Detect which cell encompasses the target text, then output its [X, Y] center coordinate. 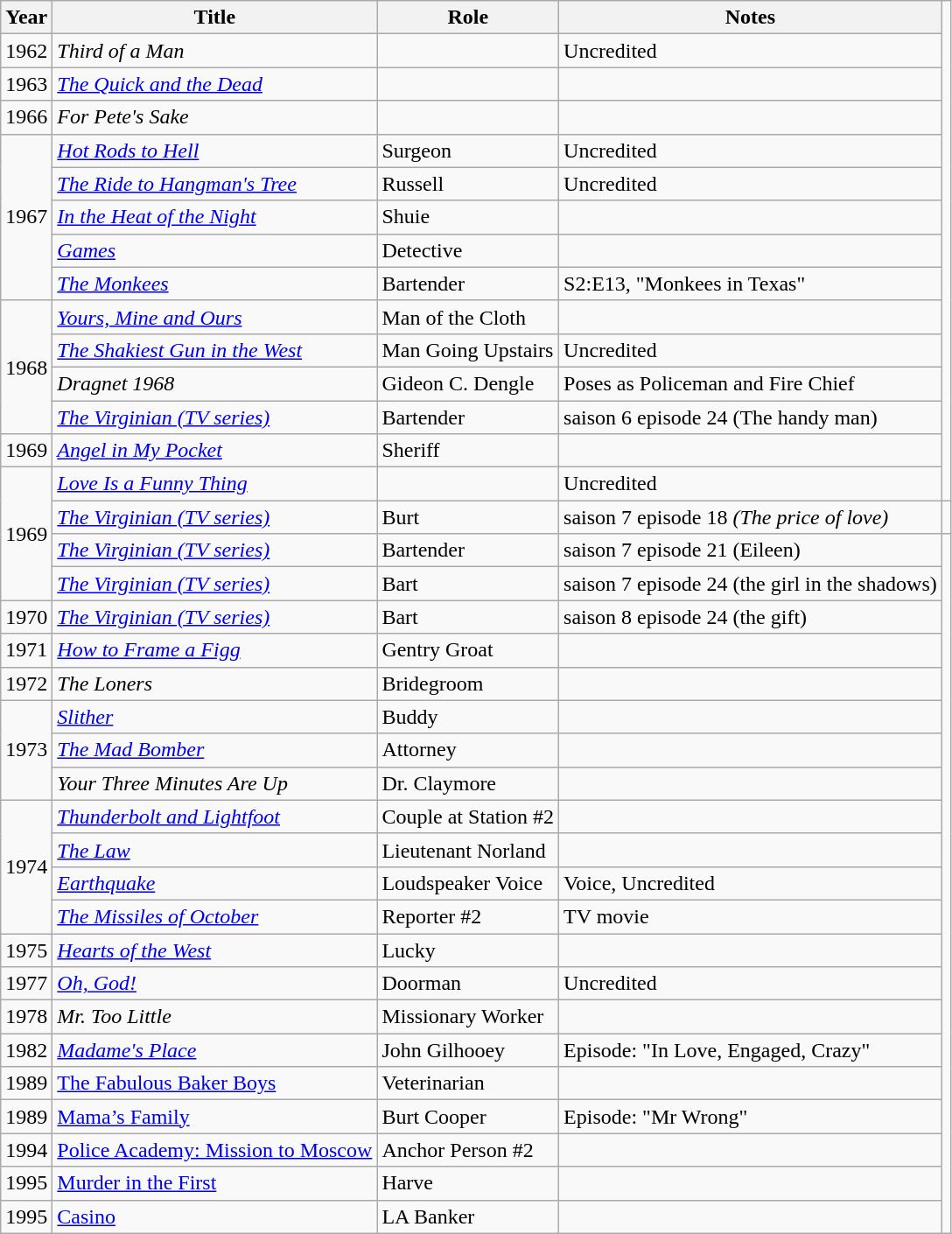
Burt Cooper [468, 1117]
Yours, Mine and Ours [215, 317]
Detective [468, 250]
Burt [468, 517]
Third of a Man [215, 51]
Slither [215, 717]
Dr. Claymore [468, 783]
1978 [26, 1017]
Lucky [468, 950]
Doorman [468, 984]
The Law [215, 850]
Mama’s Family [215, 1117]
Angel in My Pocket [215, 451]
Man of the Cloth [468, 317]
Gideon C. Dengle [468, 383]
Episode: "Mr Wrong" [751, 1117]
saison 6 episode 24 (The handy man) [751, 417]
In the Heat of the Night [215, 217]
1982 [26, 1050]
For Pete's Sake [215, 117]
Man Going Upstairs [468, 350]
LA Banker [468, 1216]
Dragnet 1968 [215, 383]
1963 [26, 84]
saison 7 episode 18 (The price of love) [751, 517]
Title [215, 18]
1974 [26, 866]
Casino [215, 1216]
How to Frame a Figg [215, 650]
Veterinarian [468, 1083]
The Missiles of October [215, 916]
The Ride to Hangman's Tree [215, 184]
Missionary Worker [468, 1017]
saison 7 episode 24 (the girl in the shadows) [751, 584]
Madame's Place [215, 1050]
Shuie [468, 217]
Bridegroom [468, 684]
1967 [26, 217]
Episode: "In Love, Engaged, Crazy" [751, 1050]
The Fabulous Baker Boys [215, 1083]
1973 [26, 750]
1966 [26, 117]
Surgeon [468, 151]
John Gilhooey [468, 1050]
Voice, Uncredited [751, 883]
The Monkees [215, 284]
saison 8 episode 24 (the gift) [751, 617]
Harve [468, 1183]
1977 [26, 984]
TV movie [751, 916]
Mr. Too Little [215, 1017]
The Mad Bomber [215, 750]
Anchor Person #2 [468, 1150]
1994 [26, 1150]
Police Academy: Mission to Moscow [215, 1150]
S2:E13, "Monkees in Texas" [751, 284]
1970 [26, 617]
The Loners [215, 684]
1962 [26, 51]
Lieutenant Norland [468, 850]
1968 [26, 367]
saison 7 episode 21 (Eileen) [751, 550]
Oh, God! [215, 984]
Poses as Policeman and Fire Chief [751, 383]
Reporter #2 [468, 916]
The Shakiest Gun in the West [215, 350]
Buddy [468, 717]
Hearts of the West [215, 950]
Earthquake [215, 883]
Loudspeaker Voice [468, 883]
The Quick and the Dead [215, 84]
Attorney [468, 750]
Hot Rods to Hell [215, 151]
Love Is a Funny Thing [215, 484]
1972 [26, 684]
Games [215, 250]
Role [468, 18]
Year [26, 18]
Gentry Groat [468, 650]
Thunderbolt and Lightfoot [215, 817]
Your Three Minutes Are Up [215, 783]
Sheriff [468, 451]
Couple at Station #2 [468, 817]
Russell [468, 184]
Murder in the First [215, 1183]
1971 [26, 650]
1975 [26, 950]
Notes [751, 18]
